Pinpoint the cell where the given text exists, returning its [X, Y] midpoint coordinate. 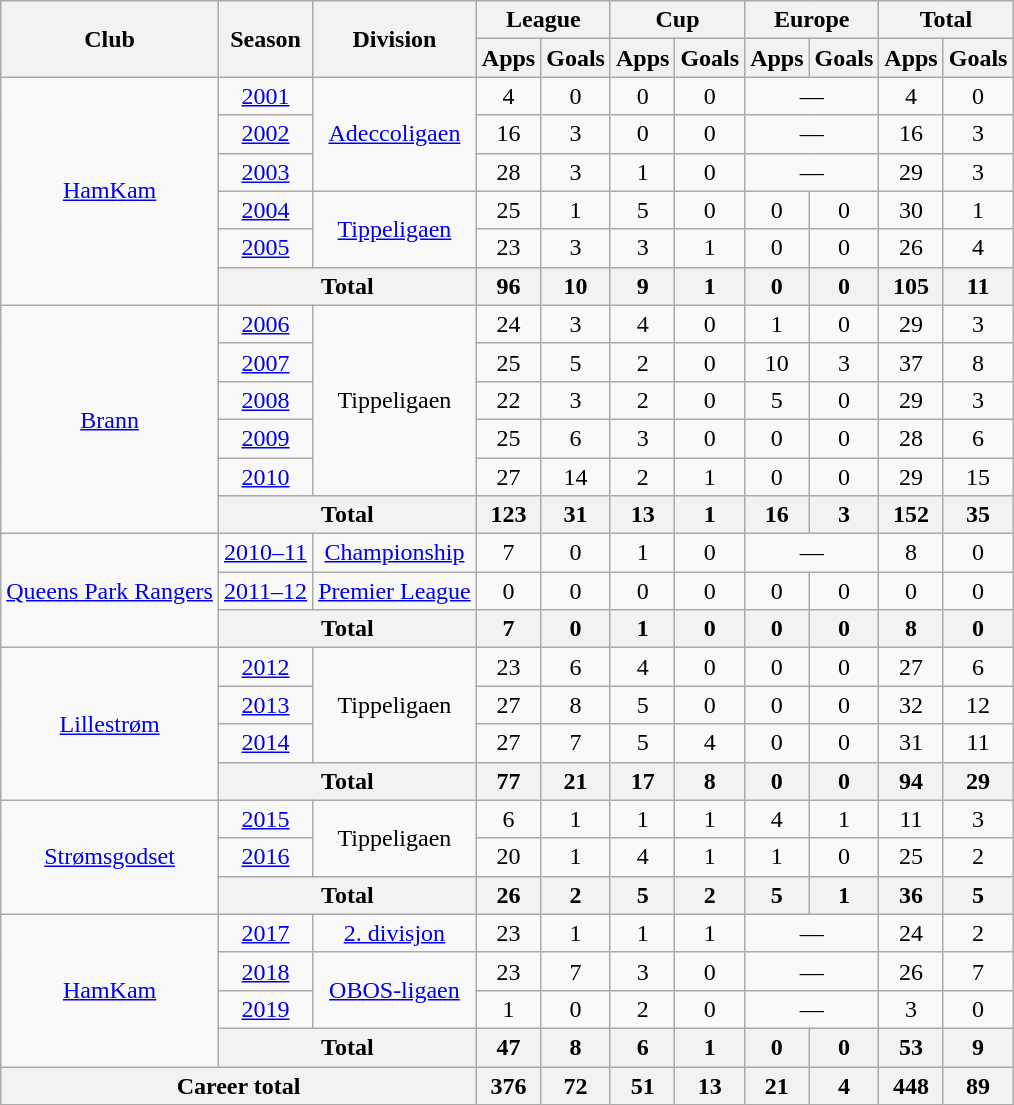
2012 [265, 667]
96 [508, 286]
2019 [265, 1009]
Adeccoligaen [395, 134]
32 [911, 705]
72 [576, 1085]
Europe [812, 20]
14 [576, 477]
Strømsgodset [110, 857]
Season [265, 39]
2010 [265, 477]
2007 [265, 362]
League [543, 20]
2004 [265, 210]
123 [508, 515]
12 [978, 705]
53 [911, 1047]
2006 [265, 324]
Cup [677, 20]
Club [110, 39]
30 [911, 210]
152 [911, 515]
15 [978, 477]
22 [508, 400]
Premier League [395, 591]
105 [911, 286]
Lillestrøm [110, 724]
2016 [265, 857]
2005 [265, 248]
376 [508, 1085]
77 [508, 781]
47 [508, 1047]
94 [911, 781]
2. divisjon [395, 933]
17 [642, 781]
Championship [395, 553]
2009 [265, 438]
36 [911, 895]
2010–11 [265, 553]
Career total [239, 1085]
35 [978, 515]
OBOS-ligaen [395, 990]
2003 [265, 172]
89 [978, 1085]
2013 [265, 705]
Division [395, 39]
2011–12 [265, 591]
51 [642, 1085]
2008 [265, 400]
20 [508, 857]
448 [911, 1085]
Brann [110, 419]
2018 [265, 971]
2017 [265, 933]
2001 [265, 96]
37 [911, 362]
2014 [265, 743]
2015 [265, 819]
2002 [265, 134]
Queens Park Rangers [110, 591]
